Extract the [x, y] coordinate from the center of the cell holding the provided text.  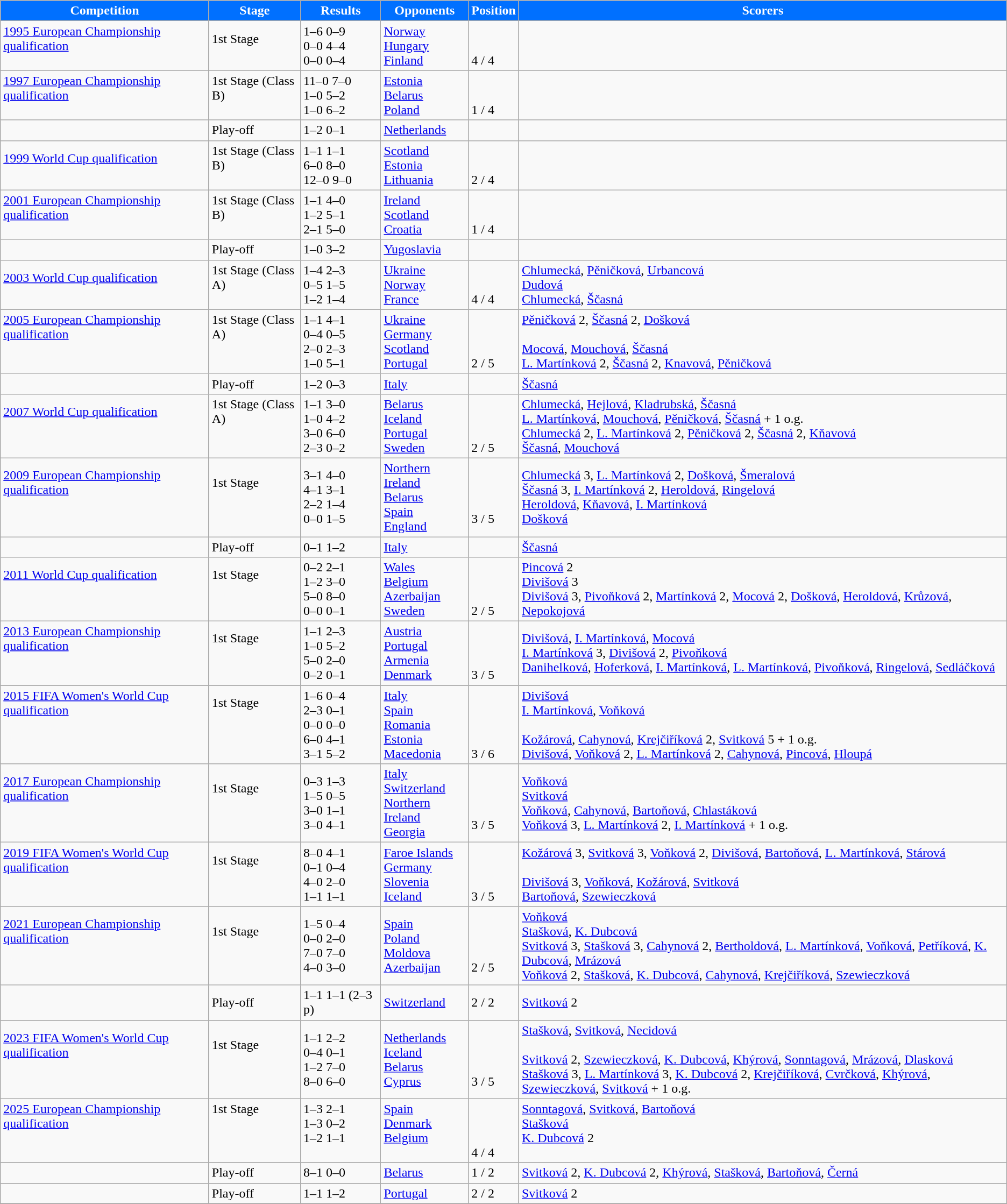
1–2 0–3 [340, 384]
2013 European Championship qualification [105, 653]
Chlumecká 3, L. Martínková 2, Došková, ŠmeralováŠčasná 3, I. Martínková 2, Heroldová, RingelováHeroldová, Kňavová, I. MartínkováDošková [763, 497]
Ukraine Norway France [425, 285]
2023 FIFA Women's World Cup qualification [105, 1059]
1–1 4–10–4 0–52–0 2–31–0 5–1 [340, 341]
VoňkováSvitkováVoňková, Cahynová, Bartoňová, ChlastákováVoňková 3, L. Martínková 2, I. Martínková + 1 o.g. [763, 803]
Portugal [425, 1193]
Northern Ireland Belarus Spain England [425, 497]
1–0 3–2 [340, 250]
Scorers [763, 11]
3 / 6 [494, 725]
0–2 2–11–2 3–05–0 8–00–0 0–1 [340, 590]
1–2 0–1 [340, 130]
1–4 2–30–5 1–51–2 1–4 [340, 285]
8–1 0–0 [340, 1173]
Wales Belgium Azerbaijan Sweden [425, 590]
2017 European Championship qualification [105, 803]
Estonia Belarus Poland [425, 95]
1–1 2–20–4 0–11–2 7–08–0 6–0 [340, 1059]
2025 European Championship qualification [105, 1131]
Norway Hungary Finland [425, 46]
Scotland Estonia Lithuania [425, 165]
Opponents [425, 11]
Ireland Scotland Croatia [425, 215]
DivišováI. Martínková, VoňkováKožárová, Cahynová, Krejčiříková 2, Svitková 5 + 1 o.g.Divišová, Voňková 2, L. Martínková 2, Cahynová, Pincová, Hloupá [763, 725]
1–1 1–1 (2–3 p) [340, 1003]
1997 European Championship qualification [105, 95]
1–1 3–01–0 4–23–0 6–02–3 0–2 [340, 426]
Results [340, 11]
1–1 1–2 [340, 1193]
1–1 2–31–0 5–25–0 2–00–2 0–1 [340, 653]
0–3 1–31–5 0–53–0 1–13–0 4–1 [340, 803]
1 / 2 [494, 1173]
Belarus Iceland Portugal Sweden [425, 426]
Chlumecká, Pěničková, UrbancováDudováChlumecká, Ščasná [763, 285]
Pěničková 2, Ščasná 2, DoškováMocová, Mouchová, ŠčasnáL. Martínková 2, Ščasná 2, Knavová, Pěničková [763, 341]
2009 European Championship qualification [105, 497]
1–3 2–11–3 0–21–2 1–1 [340, 1131]
2 / 4 [494, 165]
0–1 1–2 [340, 547]
2019 FIFA Women's World Cup qualification [105, 875]
Pincová 2Divišová 3Divišová 3, Pivoňková 2, Martínková 2, Mocová 2, Došková, Heroldová, Krůzová, Nepokojová [763, 590]
Faroe Islands Germany Slovenia Iceland [425, 875]
Austria Portugal Armenia Denmark [425, 653]
Svitková 2, K. Dubcová 2, Khýrová, Stašková, Bartoňová, Černá [763, 1173]
2015 FIFA Women's World Cup qualification [105, 725]
Italy Switzerland Northern Ireland Georgia [425, 803]
1–5 0–40–0 2–07–0 7–04–0 3–0 [340, 946]
Spain Denmark Belgium [425, 1131]
Sonntagová, Svitková, BartoňováStaškováK. Dubcová 2 [763, 1131]
Netherlands [425, 130]
Italy Spain Romania Estonia Macedonia [425, 725]
Spain Poland Moldova Azerbaijan [425, 946]
2005 European Championship qualification [105, 341]
2011 World Cup qualification [105, 590]
1–6 0–4 2–3 0–10–0 0–06–0 4–13–1 5–2 [340, 725]
2007 World Cup qualification [105, 426]
Belarus [425, 1173]
Stage [254, 11]
Yugoslavia [425, 250]
Switzerland [425, 1003]
1–1 1–16–0 8–012–0 9–0 [340, 165]
1–1 4–01–2 5–12–1 5–0 [340, 215]
2003 World Cup qualification [105, 285]
Position [494, 11]
1995 European Championship qualification [105, 46]
1999 World Cup qualification [105, 165]
Competition [105, 11]
2021 European Championship qualification [105, 946]
8–0 4–10–1 0–44–0 2–01–1 1–1 [340, 875]
Netherlands Iceland Belarus Cyprus [425, 1059]
Ukraine Germany Scotland Portugal [425, 341]
2001 European Championship qualification [105, 215]
Kožárová 3, Svitková 3, Voňková 2, Divišová, Bartoňová, L. Martínková, StárováDivišová 3, Voňková, Kožárová, SvitkováBartoňová, Szewieczková [763, 875]
3–1 4–04–1 3–12–2 1–40–0 1–5 [340, 497]
11–0 7–01–0 5–21–0 6–2 [340, 95]
1–6 0–90–0 4–40–0 0–4 [340, 46]
